Locate the cell with the specified text and output its (x, y) center coordinate. 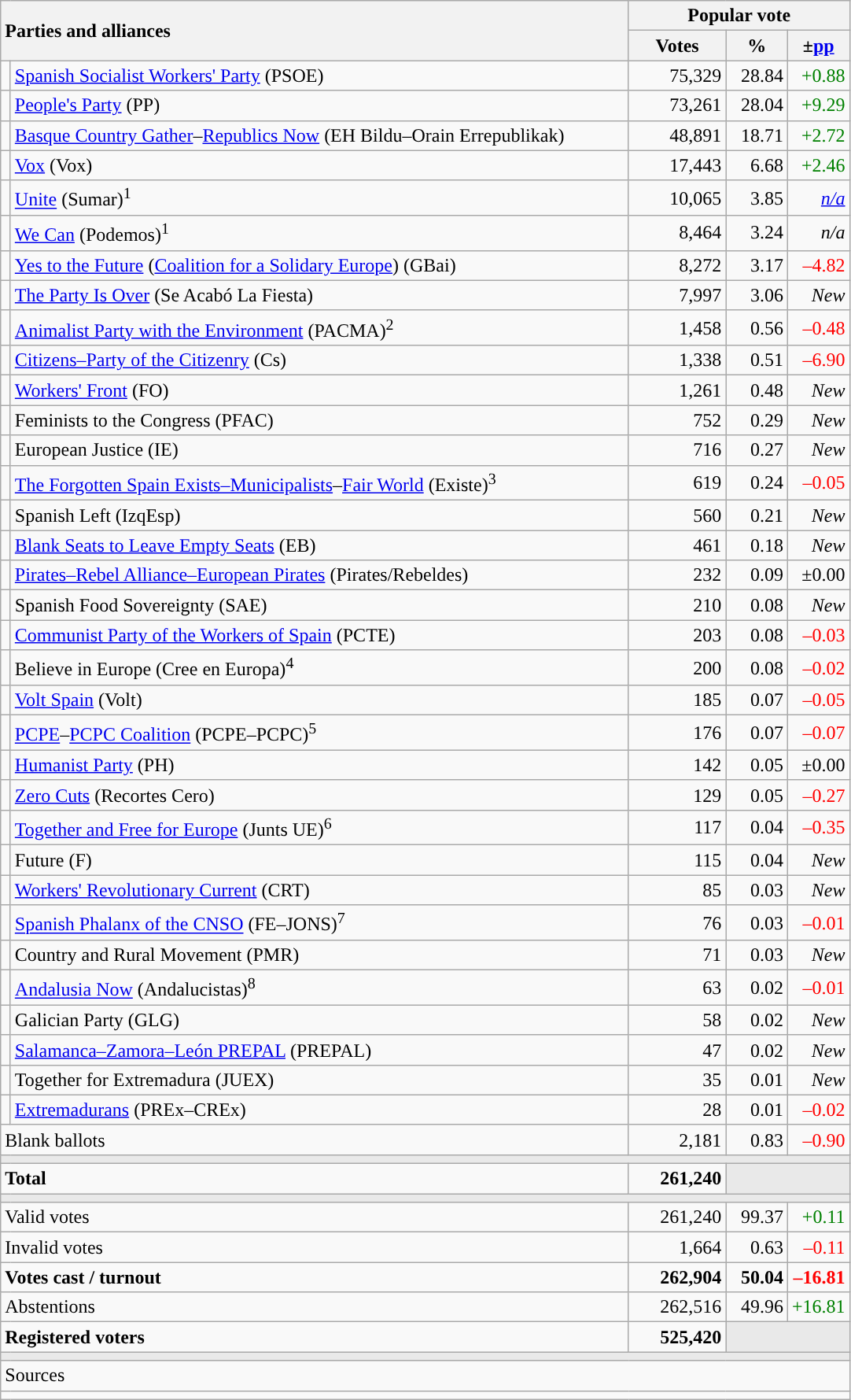
185 (677, 700)
Together for Extremadura (JUEX) (319, 1080)
Workers' Front (FO) (319, 390)
461 (677, 545)
1,338 (677, 360)
Invalid votes (315, 1247)
+0.88 (818, 76)
716 (677, 450)
Salamanca–Zamora–León PREPAL (PREPAL) (319, 1050)
1,261 (677, 390)
0.63 (757, 1247)
6.68 (757, 165)
75,329 (677, 76)
–4.82 (818, 265)
±pp (818, 46)
Future (F) (319, 860)
210 (677, 605)
3.24 (757, 233)
203 (677, 635)
7,997 (677, 295)
–0.90 (818, 1140)
+2.46 (818, 165)
63 (677, 988)
0.21 (757, 515)
–0.35 (818, 828)
The Party Is Over (Se Acabó La Fiesta) (319, 295)
2,181 (677, 1140)
–0.48 (818, 327)
3.06 (757, 295)
Blank Seats to Leave Empty Seats (EB) (319, 545)
58 (677, 1020)
Spanish Left (IzqEsp) (319, 515)
48,891 (677, 135)
28.84 (757, 76)
Votes (677, 46)
115 (677, 860)
Abstentions (315, 1307)
35 (677, 1080)
17,443 (677, 165)
50.04 (757, 1277)
49.96 (757, 1307)
–0.11 (818, 1247)
The Forgotten Spain Exists–Municipalists–Fair World (Existe)3 (319, 483)
0.18 (757, 545)
142 (677, 765)
Valid votes (315, 1217)
232 (677, 575)
Communist Party of the Workers of Spain (PCTE) (319, 635)
28.04 (757, 105)
0.27 (757, 450)
% (757, 46)
176 (677, 733)
0.29 (757, 420)
117 (677, 828)
Country and Rural Movement (PMR) (319, 955)
200 (677, 667)
+9.29 (818, 105)
10,065 (677, 198)
Total (315, 1179)
Extremadurans (PREx–CREx) (319, 1110)
76 (677, 922)
560 (677, 515)
Parties and alliances (315, 31)
Votes cast / turnout (315, 1277)
Believe in Europe (Cree en Europa)4 (319, 667)
PCPE–PCPC Coalition (PCPE–PCPC)5 (319, 733)
Volt Spain (Volt) (319, 700)
1,664 (677, 1247)
–0.07 (818, 733)
Pirates–Rebel Alliance–European Pirates (Pirates/Rebeldes) (319, 575)
8,272 (677, 265)
752 (677, 420)
18.71 (757, 135)
Humanist Party (PH) (319, 765)
People's Party (PP) (319, 105)
–0.03 (818, 635)
Zero Cuts (Recortes Cero) (319, 795)
Yes to the Future (Coalition for a Solidary Europe) (GBai) (319, 265)
Unite (Sumar)1 (319, 198)
71 (677, 955)
Spanish Food Sovereignty (SAE) (319, 605)
3.17 (757, 265)
Popular vote (739, 16)
We Can (Podemos)1 (319, 233)
Spanish Phalanx of the CNSO (FE–JONS)7 (319, 922)
Galician Party (GLG) (319, 1020)
Sources (425, 1376)
28 (677, 1110)
Workers' Revolutionary Current (CRT) (319, 890)
0.24 (757, 483)
262,516 (677, 1307)
129 (677, 795)
–6.90 (818, 360)
85 (677, 890)
262,904 (677, 1277)
99.37 (757, 1217)
Citizens–Party of the Citizenry (Cs) (319, 360)
0.48 (757, 390)
525,420 (677, 1337)
–16.81 (818, 1277)
0.51 (757, 360)
European Justice (IE) (319, 450)
Feminists to the Congress (PFAC) (319, 420)
Vox (Vox) (319, 165)
Registered voters (315, 1337)
73,261 (677, 105)
0.09 (757, 575)
Basque Country Gather–Republics Now (EH Bildu–Orain Errepublikak) (319, 135)
8,464 (677, 233)
Blank ballots (315, 1140)
0.56 (757, 327)
+0.11 (818, 1217)
0.83 (757, 1140)
47 (677, 1050)
Andalusia Now (Andalucistas)8 (319, 988)
1,458 (677, 327)
Animalist Party with the Environment (PACMA)2 (319, 327)
+2.72 (818, 135)
–0.27 (818, 795)
3.85 (757, 198)
619 (677, 483)
+16.81 (818, 1307)
Spanish Socialist Workers' Party (PSOE) (319, 76)
Together and Free for Europe (Junts UE)6 (319, 828)
